Extract the (X, Y) coordinate from the center of the cell holding the provided text.  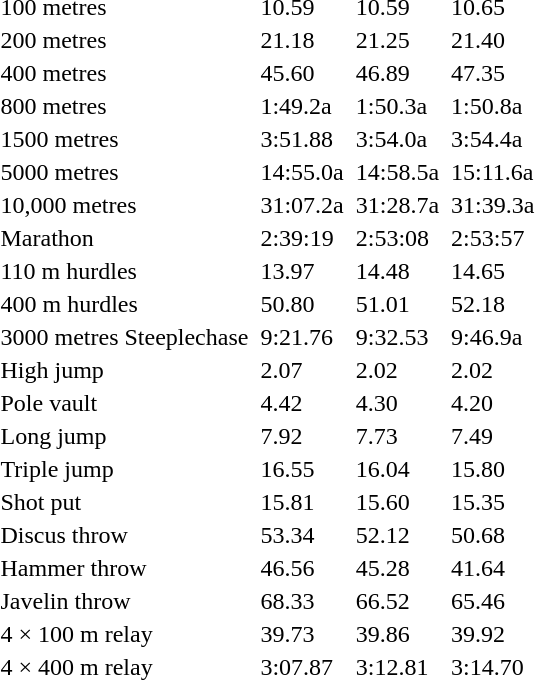
45.60 (302, 73)
1:50.3a (397, 106)
39.73 (302, 634)
9:21.76 (302, 337)
50.80 (302, 304)
1:49.2a (302, 106)
14:58.5a (397, 172)
53.34 (302, 535)
16.55 (302, 469)
2.02 (397, 370)
4.42 (302, 403)
2.07 (302, 370)
31:28.7a (397, 205)
16.04 (397, 469)
14.48 (397, 271)
31:07.2a (302, 205)
2:53:08 (397, 238)
15.81 (302, 502)
46.56 (302, 568)
45.28 (397, 568)
9:32.53 (397, 337)
68.33 (302, 601)
7.73 (397, 436)
51.01 (397, 304)
52.12 (397, 535)
66.52 (397, 601)
13.97 (302, 271)
46.89 (397, 73)
4.30 (397, 403)
21.25 (397, 40)
2:39:19 (302, 238)
3:54.0a (397, 139)
15.60 (397, 502)
14:55.0a (302, 172)
7.92 (302, 436)
3:51.88 (302, 139)
21.18 (302, 40)
39.86 (397, 634)
